Determine the [X, Y] coordinate at the center of the cell enclosing the given text.  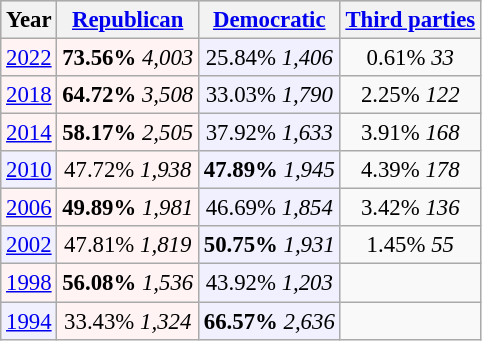
1.45% 55 [410, 245]
47.89% 1,945 [269, 170]
25.84% 1,406 [269, 58]
33.43% 1,324 [128, 321]
64.72% 3,508 [128, 95]
37.92% 1,633 [269, 133]
2022 [29, 58]
47.81% 1,819 [128, 245]
73.56% 4,003 [128, 58]
0.61% 33 [410, 58]
2.25% 122 [410, 95]
1998 [29, 283]
2014 [29, 133]
47.72% 1,938 [128, 170]
Year [29, 20]
4.39% 178 [410, 170]
43.92% 1,203 [269, 283]
2002 [29, 245]
56.08% 1,536 [128, 283]
Republican [128, 20]
58.17% 2,505 [128, 133]
50.75% 1,931 [269, 245]
46.69% 1,854 [269, 208]
Democratic [269, 20]
3.42% 136 [410, 208]
49.89% 1,981 [128, 208]
2010 [29, 170]
Third parties [410, 20]
3.91% 168 [410, 133]
2018 [29, 95]
33.03% 1,790 [269, 95]
66.57% 2,636 [269, 321]
2006 [29, 208]
1994 [29, 321]
